For the text-containing cell, return its midpoint in [X, Y] coordinate format. 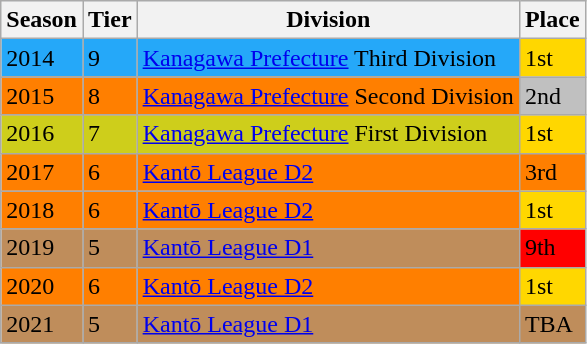
2020 [42, 286]
Place [552, 20]
3rd [552, 172]
Tier [110, 20]
9th [552, 248]
8 [110, 96]
2016 [42, 134]
Kanagawa Prefecture First Division [328, 134]
9 [110, 58]
2021 [42, 324]
Division [328, 20]
2018 [42, 210]
2019 [42, 248]
2nd [552, 96]
2014 [42, 58]
7 [110, 134]
Kanagawa Prefecture Second Division [328, 96]
Season [42, 20]
TBA [552, 324]
2015 [42, 96]
2017 [42, 172]
Kanagawa Prefecture Third Division [328, 58]
